Search for the cell housing the specified text and yield its [x, y] center coordinate. 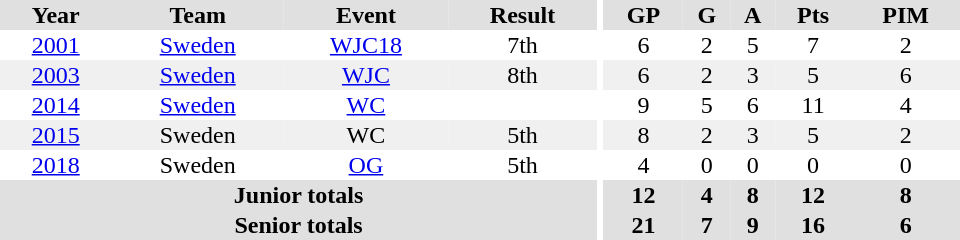
Result [522, 15]
8th [522, 75]
G [706, 15]
Event [366, 15]
11 [813, 105]
2018 [56, 165]
21 [644, 225]
Year [56, 15]
2001 [56, 45]
Team [198, 15]
2003 [56, 75]
Pts [813, 15]
PIM [906, 15]
2014 [56, 105]
Junior totals [298, 195]
OG [366, 165]
WJC18 [366, 45]
WJC [366, 75]
2015 [56, 135]
Senior totals [298, 225]
A [752, 15]
7th [522, 45]
16 [813, 225]
GP [644, 15]
